Output the (x, y) coordinate of the center of the cell containing the given text.  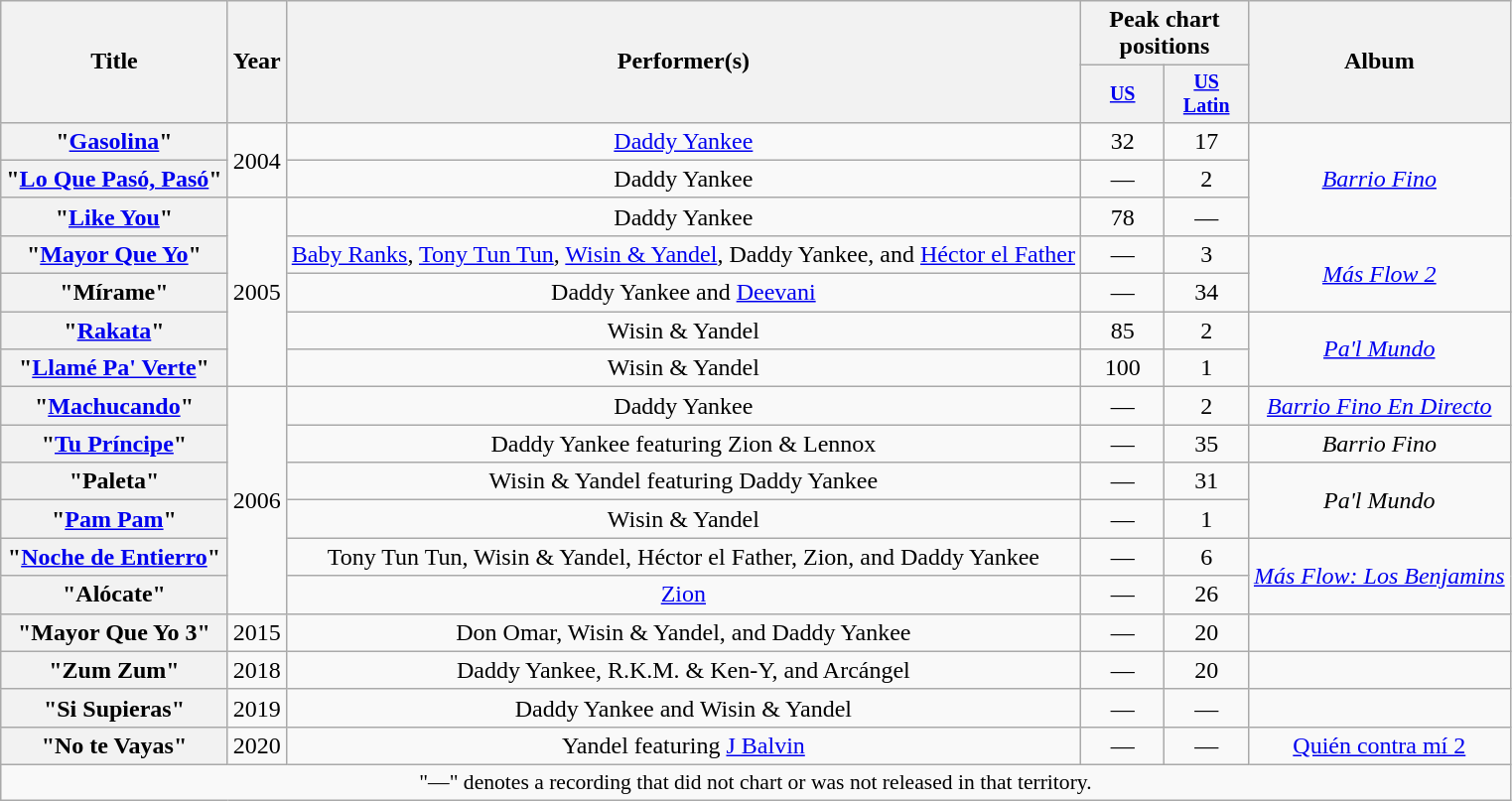
2019 (256, 708)
"Mayor Que Yo" (114, 254)
32 (1122, 141)
2015 (256, 632)
Peak chart positions (1164, 34)
100 (1122, 368)
Daddy Yankee, R.K.M. & Ken-Y, and Arcángel (683, 670)
"Mírame" (114, 293)
85 (1122, 331)
"Llamé Pa' Verte" (114, 368)
2004 (256, 160)
Quién contra mí 2 (1379, 745)
"Mayor Que Yo 3" (114, 632)
"Alócate" (114, 595)
Yandel featuring J Balvin (683, 745)
17 (1206, 141)
Baby Ranks, Tony Tun Tun, Wisin & Yandel, Daddy Yankee, and Héctor el Father (683, 254)
Don Omar, Wisin & Yandel, and Daddy Yankee (683, 632)
Más Flow: Los Benjamins (1379, 576)
2018 (256, 670)
31 (1206, 481)
Album (1379, 62)
3 (1206, 254)
78 (1122, 216)
Daddy Yankee featuring Zion & Lennox (683, 444)
35 (1206, 444)
Barrio Fino En Directo (1379, 406)
"Like You" (114, 216)
"Noche de Entierro" (114, 557)
"Machucando" (114, 406)
2020 (256, 745)
"—" denotes a recording that did not chart or was not released in that territory. (756, 782)
Wisin & Yandel featuring Daddy Yankee (683, 481)
34 (1206, 293)
Daddy Yankee and Wisin & Yandel (683, 708)
Title (114, 62)
Performer(s) (683, 62)
Más Flow 2 (1379, 273)
"Rakata" (114, 331)
"Pam Pam" (114, 519)
"Si Supieras" (114, 708)
2006 (256, 500)
Tony Tun Tun, Wisin & Yandel, Héctor el Father, Zion, and Daddy Yankee (683, 557)
2005 (256, 292)
"Tu Príncipe" (114, 444)
"Paleta" (114, 481)
"Gasolina" (114, 141)
"Zum Zum" (114, 670)
"Lo Que Pasó, Pasó" (114, 179)
Zion (683, 595)
US (1122, 93)
"No te Vayas" (114, 745)
USLatin (1206, 93)
6 (1206, 557)
Year (256, 62)
Daddy Yankee and Deevani (683, 293)
26 (1206, 595)
